Identify which cell holds the provided text, then report its [X, Y] central coordinate. 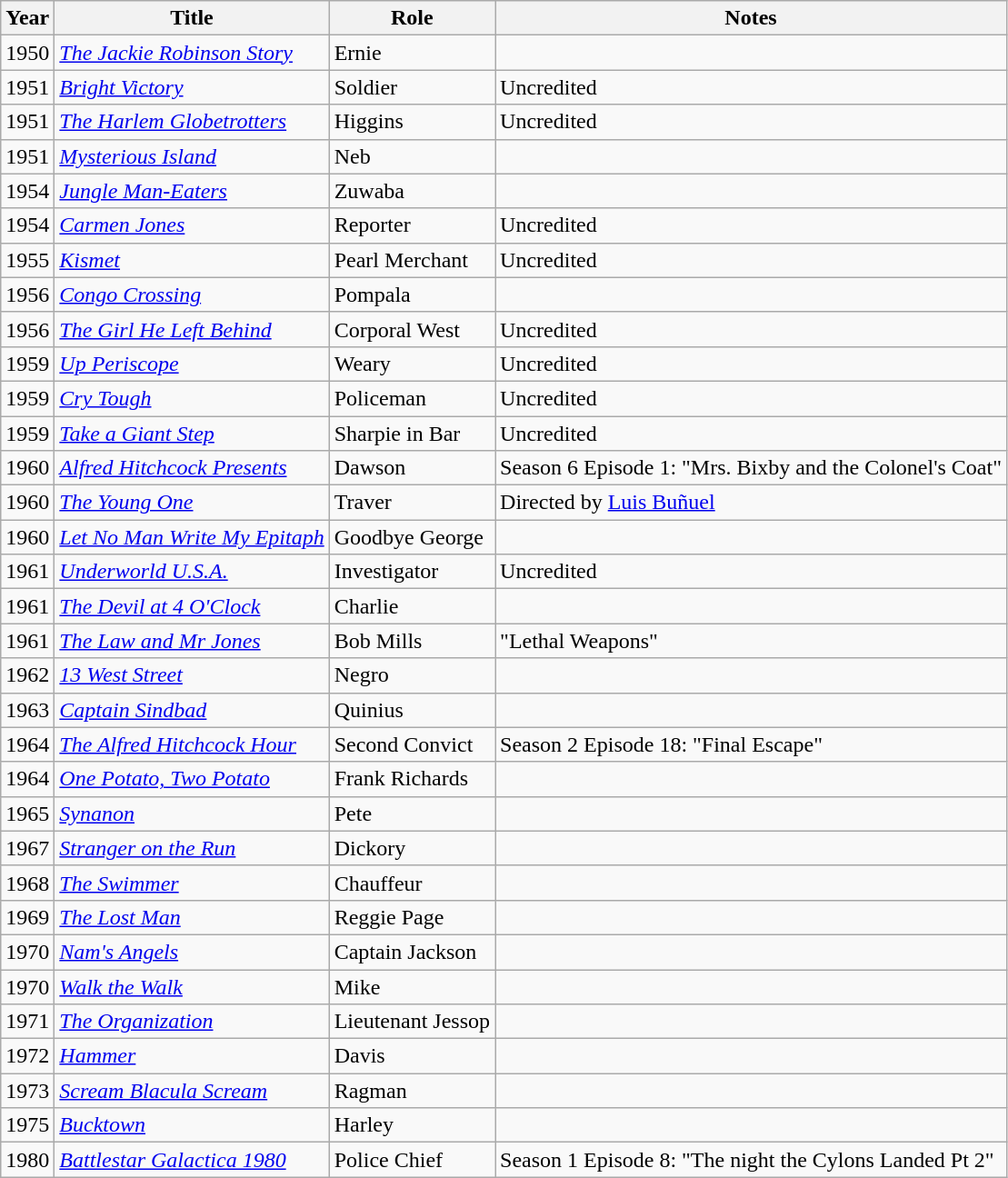
Lieutenant Jessop [412, 1022]
"Lethal Weapons" [751, 641]
13 West Street [192, 675]
The Organization [192, 1022]
Battlestar Galactica 1980 [192, 1160]
Investigator [412, 572]
Kismet [192, 260]
Corporal West [412, 329]
Policeman [412, 398]
Police Chief [412, 1160]
Carmen Jones [192, 225]
The Swimmer [192, 883]
Jungle Man-Eaters [192, 191]
1980 [27, 1160]
Synanon [192, 814]
Davis [412, 1056]
Walk the Walk [192, 986]
Mysterious Island [192, 156]
Bright Victory [192, 87]
Stranger on the Run [192, 848]
The Law and Mr Jones [192, 641]
Bucktown [192, 1125]
1973 [27, 1091]
Sharpie in Bar [412, 434]
Reporter [412, 225]
Zuwaba [412, 191]
The Girl He Left Behind [192, 329]
1950 [27, 53]
Alfred Hitchcock Presents [192, 468]
The Young One [192, 503]
The Devil at 4 O'Clock [192, 606]
Captain Sindbad [192, 710]
Negro [412, 675]
Season 6 Episode 1: "Mrs. Bixby and the Colonel's Coat" [751, 468]
Dawson [412, 468]
One Potato, Two Potato [192, 779]
Underworld U.S.A. [192, 572]
Hammer [192, 1056]
Let No Man Write My Epitaph [192, 537]
1972 [27, 1056]
1965 [27, 814]
Congo Crossing [192, 294]
1962 [27, 675]
1963 [27, 710]
Mike [412, 986]
Pete [412, 814]
Season 1 Episode 8: "The night the Cylons Landed Pt 2" [751, 1160]
Dickory [412, 848]
Quinius [412, 710]
Cry Tough [192, 398]
Nam's Angels [192, 952]
Harley [412, 1125]
Weary [412, 364]
1955 [27, 260]
Take a Giant Step [192, 434]
Second Convict [412, 744]
Chauffeur [412, 883]
Year [27, 18]
Bob Mills [412, 641]
The Lost Man [192, 917]
1971 [27, 1022]
The Harlem Globetrotters [192, 122]
1968 [27, 883]
Scream Blacula Scream [192, 1091]
Captain Jackson [412, 952]
Pearl Merchant [412, 260]
Traver [412, 503]
The Alfred Hitchcock Hour [192, 744]
Frank Richards [412, 779]
Role [412, 18]
Goodbye George [412, 537]
Title [192, 18]
Reggie Page [412, 917]
Directed by Luis Buñuel [751, 503]
Neb [412, 156]
Pompala [412, 294]
Soldier [412, 87]
1967 [27, 848]
Charlie [412, 606]
1975 [27, 1125]
Up Periscope [192, 364]
The Jackie Robinson Story [192, 53]
Season 2 Episode 18: "Final Escape" [751, 744]
Notes [751, 18]
Ernie [412, 53]
Higgins [412, 122]
Ragman [412, 1091]
1969 [27, 917]
